Extract the (x, y) coordinate from the center of the cell holding the provided text.  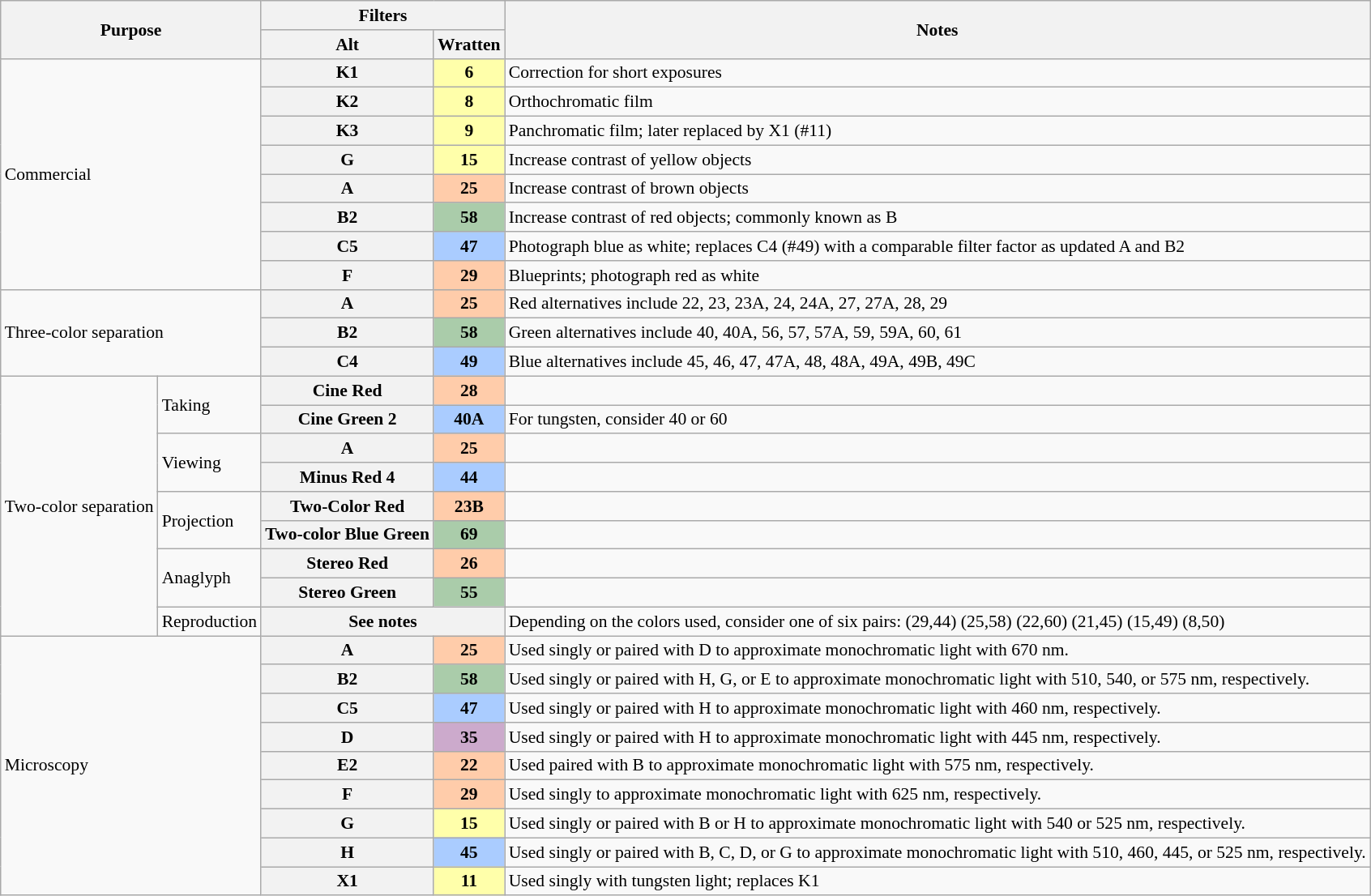
Increase contrast of brown objects (937, 189)
Green alternatives include 40, 40A, 56, 57, 57A, 59, 59A, 60, 61 (937, 333)
Taking (210, 405)
Correction for short exposures (937, 73)
Used singly to approximate monochromatic light with 625 nm, respectively. (937, 795)
Minus Red 4 (347, 477)
Depending on the colors used, consider one of six pairs: (29,44) (25,58) (22,60) (21,45) (15,49) (8,50) (937, 621)
Used paired with B to approximate monochromatic light with 575 nm, respectively. (937, 766)
26 (469, 564)
69 (469, 535)
22 (469, 766)
Wratten (469, 45)
Blue alternatives include 45, 46, 47, 47A, 48, 48A, 49A, 49B, 49C (937, 362)
Anaglyph (210, 578)
Increase contrast of yellow objects (937, 160)
Stereo Red (347, 564)
Reproduction (210, 621)
Viewing (210, 463)
Filters (382, 15)
For tungsten, consider 40 or 60 (937, 420)
Used singly with tungsten light; replaces K1 (937, 881)
55 (469, 593)
Three-color separation (131, 332)
Used singly or paired with H to approximate monochromatic light with 445 nm, respectively. (937, 737)
Red alternatives include 22, 23, 23A, 24, 24A, 27, 27A, 28, 29 (937, 304)
Two-Color Red (347, 506)
Projection (210, 520)
Used singly or paired with D to approximate monochromatic light with 670 nm. (937, 651)
Photograph blue as white; replaces C4 (#49) with a comparable filter factor as updated A and B2 (937, 246)
H (347, 852)
11 (469, 881)
35 (469, 737)
Used singly or paired with H, G, or E to approximate monochromatic light with 510, 540, or 575 nm, respectively. (937, 680)
49 (469, 362)
44 (469, 477)
Stereo Green (347, 593)
Notes (937, 29)
45 (469, 852)
6 (469, 73)
Commercial (131, 173)
X1 (347, 881)
Cine Red (347, 390)
40A (469, 420)
Microscopy (131, 766)
Increase contrast of red objects; commonly known as B (937, 218)
K3 (347, 131)
Used singly or paired with B, C, D, or G to approximate monochromatic light with 510, 460, 445, or 525 nm, respectively. (937, 852)
K1 (347, 73)
Cine Green 2 (347, 420)
Blueprints; photograph red as white (937, 275)
Two-color Blue Green (347, 535)
Alt (347, 45)
Orthochromatic film (937, 102)
See notes (382, 621)
8 (469, 102)
28 (469, 390)
Purpose (131, 29)
C4 (347, 362)
Panchromatic film; later replaced by X1 (#11) (937, 131)
9 (469, 131)
Two-color separation (79, 506)
E2 (347, 766)
23B (469, 506)
Used singly or paired with B or H to approximate monochromatic light with 540 or 525 nm, respectively. (937, 824)
Used singly or paired with H to approximate monochromatic light with 460 nm, respectively. (937, 708)
K2 (347, 102)
D (347, 737)
